Scan for the cell matching the given text and deliver its (x, y) coordinate at center. 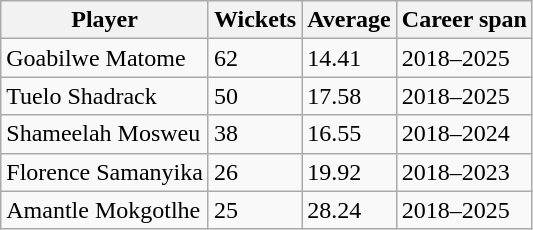
17.58 (350, 96)
62 (254, 58)
19.92 (350, 172)
50 (254, 96)
2018–2024 (464, 134)
Player (105, 20)
26 (254, 172)
25 (254, 210)
38 (254, 134)
Wickets (254, 20)
Shameelah Mosweu (105, 134)
28.24 (350, 210)
Average (350, 20)
16.55 (350, 134)
14.41 (350, 58)
Amantle Mokgotlhe (105, 210)
Tuelo Shadrack (105, 96)
Florence Samanyika (105, 172)
2018–2023 (464, 172)
Career span (464, 20)
Goabilwe Matome (105, 58)
